Identify which cell holds the provided text, then report its (x, y) central coordinate. 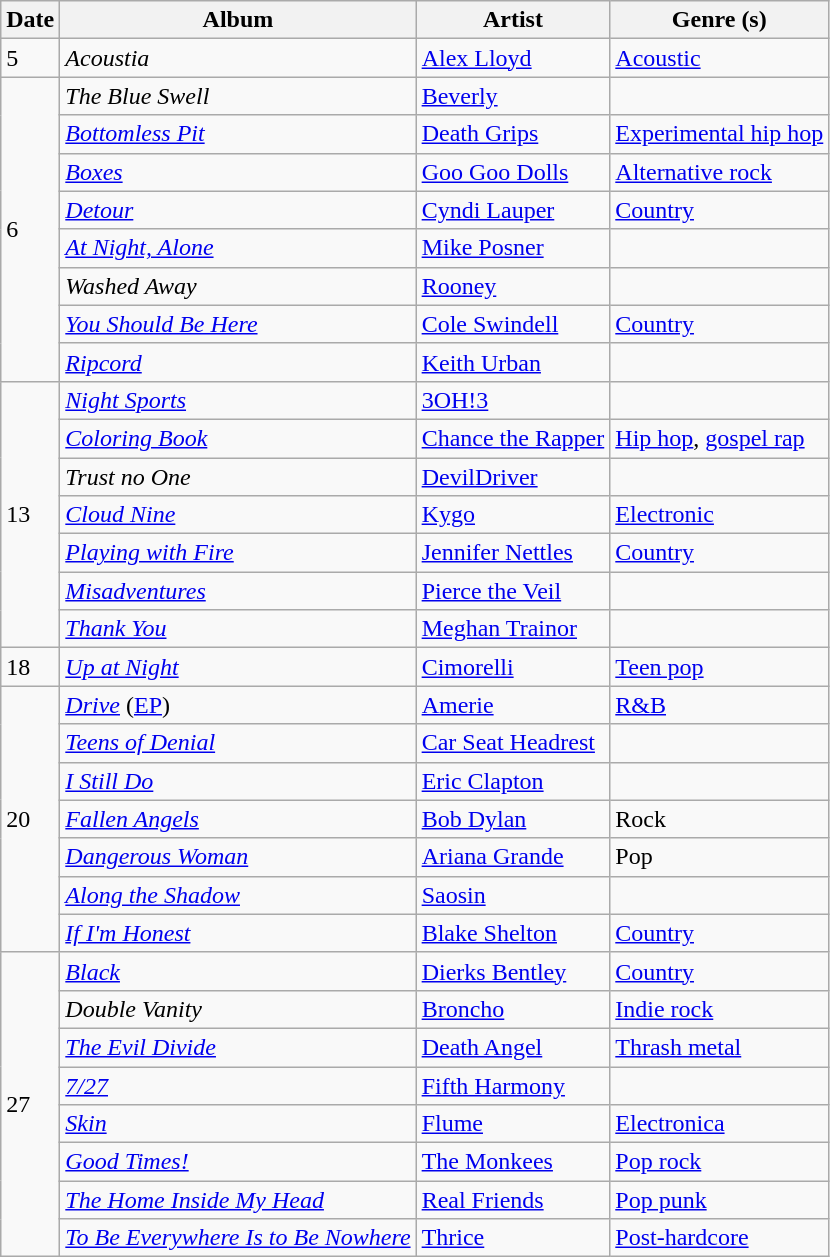
Coloring Book (238, 438)
Good Times! (238, 1162)
Teens of Denial (238, 743)
Electronic (720, 515)
Flume (513, 1124)
Artist (513, 20)
6 (30, 229)
Teen pop (720, 667)
Amerie (513, 705)
Cole Swindell (513, 324)
Double Vanity (238, 1009)
Alternative rock (720, 172)
Up at Night (238, 667)
Post-hardcore (720, 1238)
Night Sports (238, 400)
5 (30, 58)
20 (30, 819)
Chance the Rapper (513, 438)
Fifth Harmony (513, 1085)
The Blue Swell (238, 96)
Acoustia (238, 58)
Cyndi Lauper (513, 210)
The Home Inside My Head (238, 1200)
The Monkees (513, 1162)
Goo Goo Dolls (513, 172)
Meghan Trainor (513, 629)
Car Seat Headrest (513, 743)
At Night, Alone (238, 248)
Thrice (513, 1238)
Real Friends (513, 1200)
Washed Away (238, 286)
Alex Lloyd (513, 58)
The Evil Divide (238, 1047)
Death Grips (513, 134)
Along the Shadow (238, 895)
Ariana Grande (513, 857)
Dangerous Woman (238, 857)
To Be Everywhere Is to Be Nowhere (238, 1238)
Bottomless Pit (238, 134)
Skin (238, 1124)
I Still Do (238, 781)
DevilDriver (513, 477)
Eric Clapton (513, 781)
Acoustic (720, 58)
Playing with Fire (238, 553)
Jennifer Nettles (513, 553)
Genre (s) (720, 20)
Thank You (238, 629)
You Should Be Here (238, 324)
Keith Urban (513, 362)
Broncho (513, 1009)
Pop punk (720, 1200)
Beverly (513, 96)
Trust no One (238, 477)
18 (30, 667)
Boxes (238, 172)
Saosin (513, 895)
Mike Posner (513, 248)
Cimorelli (513, 667)
Bob Dylan (513, 819)
Dierks Bentley (513, 971)
Experimental hip hop (720, 134)
Kygo (513, 515)
Blake Shelton (513, 933)
If I'm Honest (238, 933)
Album (238, 20)
Drive (EP) (238, 705)
Indie rock (720, 1009)
7/27 (238, 1085)
Death Angel (513, 1047)
Thrash metal (720, 1047)
Pierce the Veil (513, 591)
27 (30, 1104)
3OH!3 (513, 400)
Hip hop, gospel rap (720, 438)
Fallen Angels (238, 819)
R&B (720, 705)
Pop rock (720, 1162)
Cloud Nine (238, 515)
Pop (720, 857)
Electronica (720, 1124)
Black (238, 971)
Ripcord (238, 362)
Rock (720, 819)
Date (30, 20)
Detour (238, 210)
Rooney (513, 286)
Misadventures (238, 591)
13 (30, 514)
